Scan for the cell matching the given text and deliver its (x, y) coordinate at center. 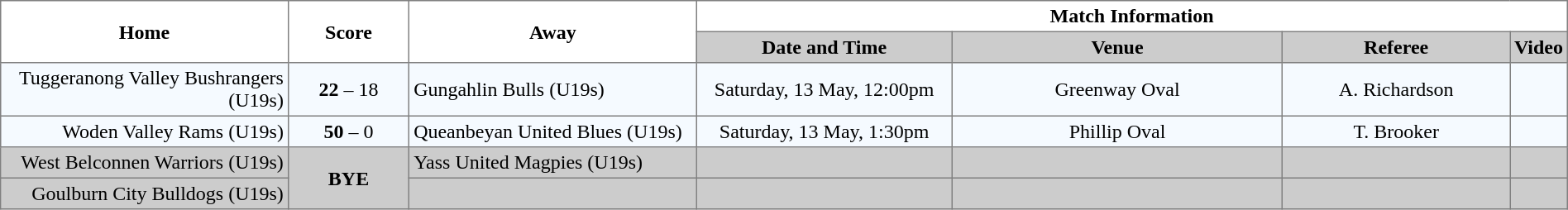
Greenway Oval (1116, 89)
Score (349, 31)
Saturday, 13 May, 1:30pm (824, 131)
Tuggeranong Valley Bushrangers (U19s) (144, 89)
50 – 0 (349, 131)
Goulburn City Bulldogs (U19s) (144, 193)
BYE (349, 179)
West Belconnen Warriors (U19s) (144, 163)
Home (144, 31)
Date and Time (824, 47)
T. Brooker (1396, 131)
Woden Valley Rams (U19s) (144, 131)
Venue (1116, 47)
Referee (1396, 47)
Queanbeyan United Blues (U19s) (552, 131)
Yass United Magpies (U19s) (552, 163)
Saturday, 13 May, 12:00pm (824, 89)
Match Information (1131, 17)
Away (552, 31)
Phillip Oval (1116, 131)
A. Richardson (1396, 89)
Gungahlin Bulls (U19s) (552, 89)
Video (1539, 47)
22 – 18 (349, 89)
